Scan for the cell matching the given text and deliver its [x, y] coordinate at center. 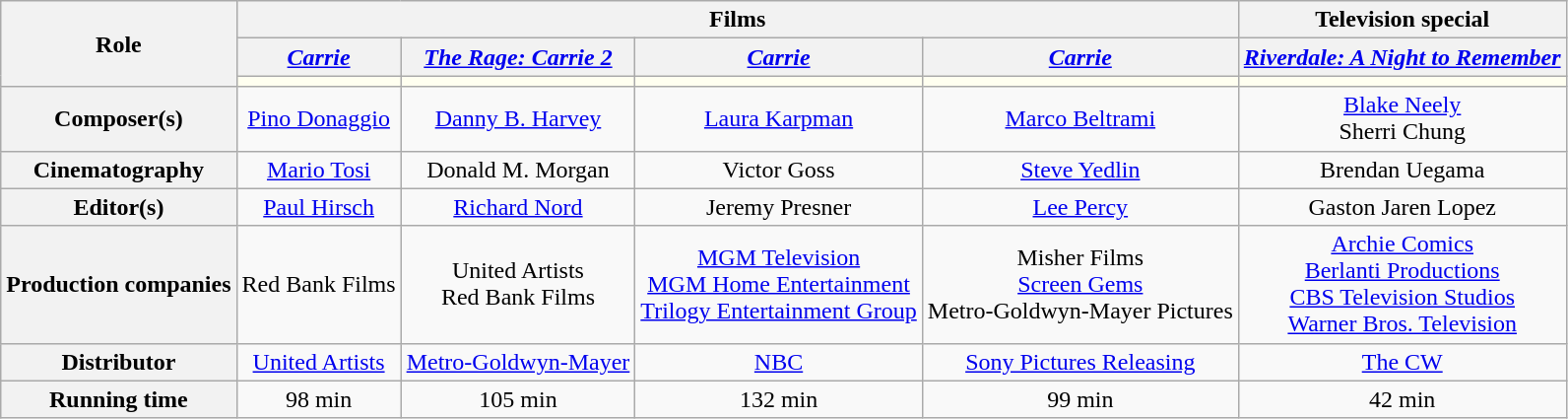
Steve Yedlin [1079, 170]
Jeremy Presner [778, 207]
Archie ComicsBerlanti ProductionsCBS Television StudiosWarner Bros. Television [1403, 284]
Misher FilmsScreen GemsMetro-Goldwyn-Mayer Pictures [1079, 284]
Victor Goss [778, 170]
Running time [118, 399]
MGM TelevisionMGM Home EntertainmentTrilogy Entertainment Group [778, 284]
Mario Tosi [319, 170]
Gaston Jaren Lopez [1403, 207]
Cinematography [118, 170]
Riverdale: A Night to Remember [1403, 57]
NBC [778, 362]
United ArtistsRed Bank Films [518, 284]
99 min [1079, 399]
Donald M. Morgan [518, 170]
Blake NeelySherri Chung [1403, 118]
Composer(s) [118, 118]
The Rage: Carrie 2 [518, 57]
42 min [1403, 399]
Pino Donaggio [319, 118]
Role [118, 43]
Editor(s) [118, 207]
Danny B. Harvey [518, 118]
Brendan Uegama [1403, 170]
105 min [518, 399]
Sony Pictures Releasing [1079, 362]
The CW [1403, 362]
Television special [1403, 20]
United Artists [319, 362]
132 min [778, 399]
Paul Hirsch [319, 207]
Laura Karpman [778, 118]
Distributor [118, 362]
Marco Beltrami [1079, 118]
Richard Nord [518, 207]
Production companies [118, 284]
Lee Percy [1079, 207]
Red Bank Films [319, 284]
Metro-Goldwyn-Mayer [518, 362]
98 min [319, 399]
Films [737, 20]
